Identify which cell holds the provided text, then report its [x, y] central coordinate. 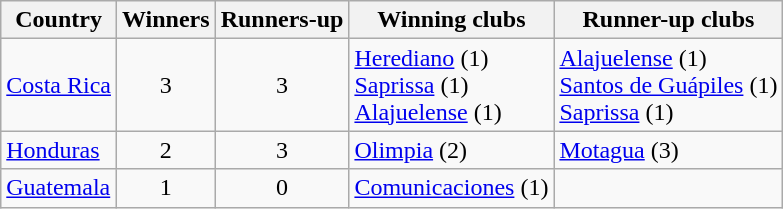
Runner-up clubs [668, 20]
1 [166, 188]
Costa Rica [59, 85]
Guatemala [59, 188]
Alajuelense (1)Santos de Guápiles (1) Saprissa (1) [668, 85]
Honduras [59, 150]
Herediano (1)Saprissa (1)Alajuelense (1) [452, 85]
Motagua (3) [668, 150]
Country [59, 20]
0 [282, 188]
Winning clubs [452, 20]
Winners [166, 20]
Comunicaciones (1) [452, 188]
Runners-up [282, 20]
Olimpia (2) [452, 150]
2 [166, 150]
